Extract the (x, y) coordinate from the center of the cell holding the provided text.  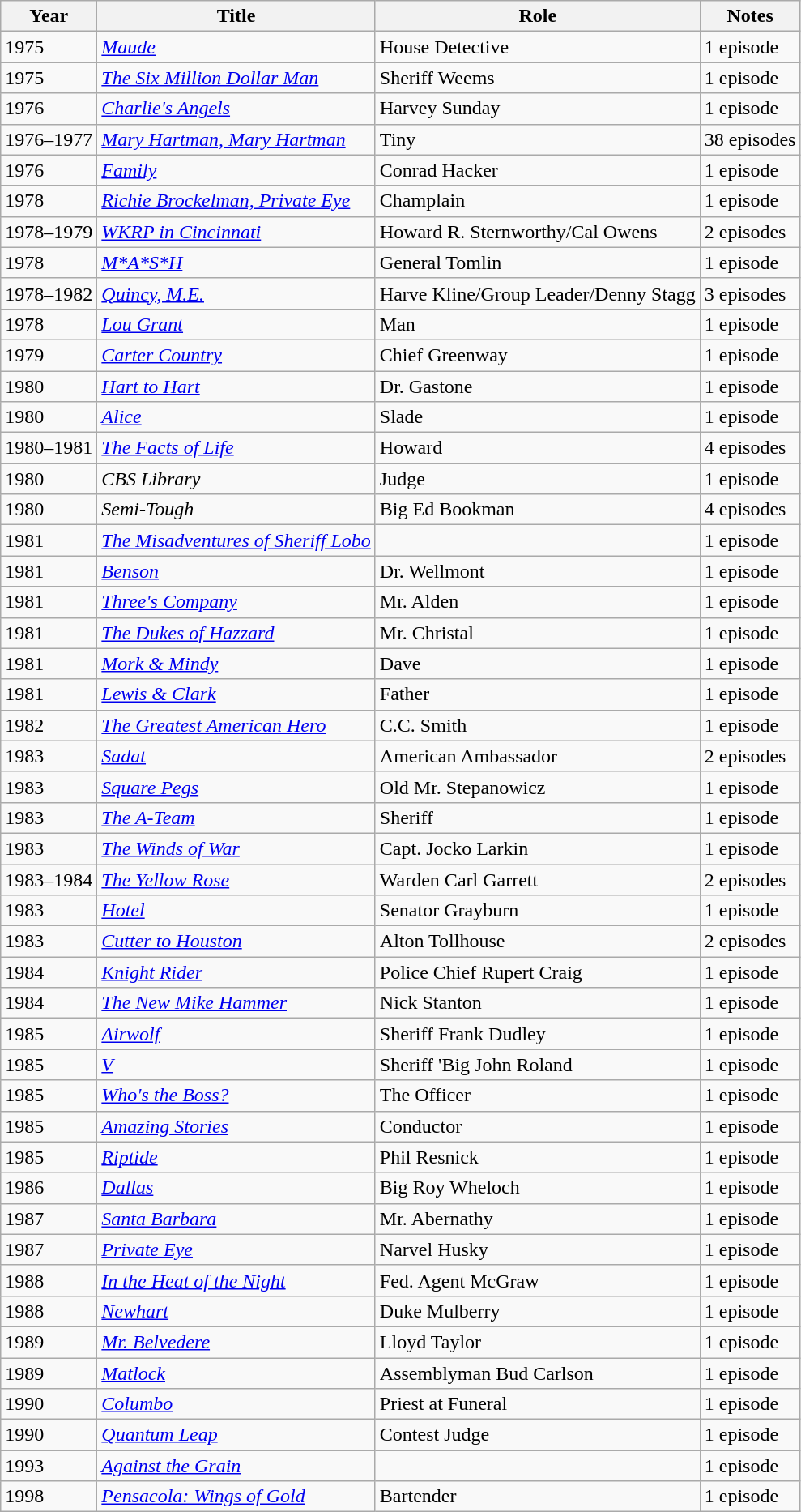
1978–1982 (49, 293)
Howard R. Sternworthy/Cal Owens (538, 232)
Narvel Husky (538, 1249)
1982 (49, 725)
Dr. Wellmont (538, 571)
Airwolf (236, 1034)
The Officer (538, 1096)
Role (538, 16)
1978–1979 (49, 232)
1976–1977 (49, 139)
Howard (538, 448)
The Facts of Life (236, 448)
Hart to Hart (236, 387)
Matlock (236, 1373)
The Misadventures of Sheriff Lobo (236, 540)
Sheriff Weems (538, 78)
Senator Grayburn (538, 911)
Square Pegs (236, 787)
Knight Rider (236, 972)
Dave (538, 664)
Mary Hartman, Mary Hartman (236, 139)
M*A*S*H (236, 263)
The New Mike Hammer (236, 1003)
Judge (538, 479)
Richie Brockelman, Private Eye (236, 201)
1980–1981 (49, 448)
Dr. Gastone (538, 387)
Title (236, 16)
Who's the Boss? (236, 1096)
Big Ed Bookman (538, 510)
Assemblyman Bud Carlson (538, 1373)
House Detective (538, 47)
Maude (236, 47)
Big Roy Wheloch (538, 1188)
The Yellow Rose (236, 879)
Fed. Agent McGraw (538, 1280)
Family (236, 170)
Harvey Sunday (538, 109)
Notes (750, 16)
Sheriff Frank Dudley (538, 1034)
Alice (236, 417)
In the Heat of the Night (236, 1280)
The Greatest American Hero (236, 725)
Bartender (538, 1497)
Conrad Hacker (538, 170)
1993 (49, 1466)
Semi-Tough (236, 510)
Mr. Alden (538, 602)
The Winds of War (236, 848)
Lou Grant (236, 324)
Priest at Funeral (538, 1404)
Quincy, M.E. (236, 293)
3 episodes (750, 293)
Against the Grain (236, 1466)
Phil Resnick (538, 1157)
1998 (49, 1497)
V (236, 1065)
1983–1984 (49, 879)
Harve Kline/Group Leader/Denny Stagg (538, 293)
Year (49, 16)
Sheriff 'Big John Roland (538, 1065)
Contest Judge (538, 1435)
Riptide (236, 1157)
Hotel (236, 911)
Benson (236, 571)
Amazing Stories (236, 1126)
Duke Mulberry (538, 1311)
Lewis & Clark (236, 694)
The A-Team (236, 818)
Police Chief Rupert Craig (538, 972)
Mr. Abernathy (538, 1219)
CBS Library (236, 479)
Charlie's Angels (236, 109)
C.C. Smith (538, 725)
38 episodes (750, 139)
Conductor (538, 1126)
Slade (538, 417)
Quantum Leap (236, 1435)
Cutter to Houston (236, 942)
Champlain (538, 201)
American Ambassador (538, 756)
Old Mr. Stepanowicz (538, 787)
Warden Carl Garrett (538, 879)
Man (538, 324)
Newhart (236, 1311)
Alton Tollhouse (538, 942)
Capt. Jocko Larkin (538, 848)
Sheriff (538, 818)
Carter Country (236, 355)
The Six Million Dollar Man (236, 78)
1979 (49, 355)
Mork & Mindy (236, 664)
1986 (49, 1188)
Mr. Belvedere (236, 1342)
Columbo (236, 1404)
Sadat (236, 756)
Nick Stanton (538, 1003)
The Dukes of Hazzard (236, 633)
WKRP in Cincinnati (236, 232)
Santa Barbara (236, 1219)
Private Eye (236, 1249)
Mr. Christal (538, 633)
Three's Company (236, 602)
Dallas (236, 1188)
Chief Greenway (538, 355)
Father (538, 694)
Lloyd Taylor (538, 1342)
General Tomlin (538, 263)
Pensacola: Wings of Gold (236, 1497)
Tiny (538, 139)
